Search for the cell housing the specified text and yield its (X, Y) center coordinate. 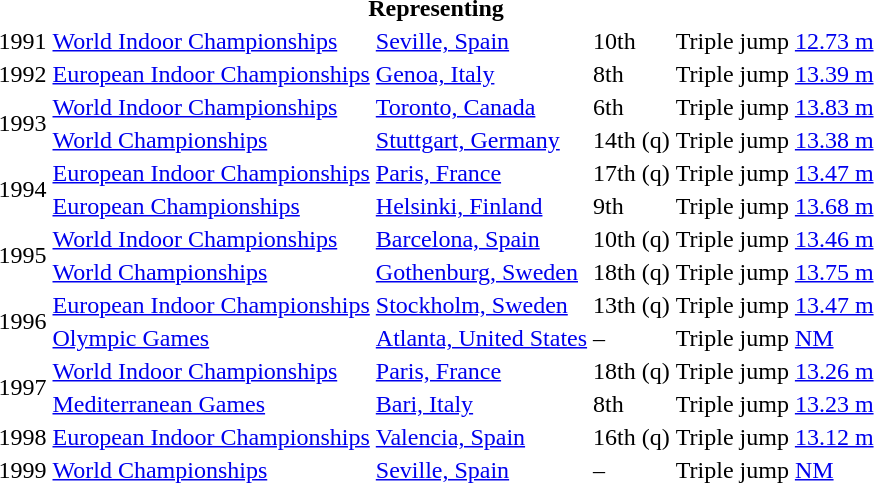
Helsinki, Finland (481, 206)
13th (q) (632, 305)
14th (q) (632, 140)
6th (632, 107)
Toronto, Canada (481, 107)
Gothenburg, Sweden (481, 272)
9th (632, 206)
10th (q) (632, 239)
Genoa, Italy (481, 74)
Bari, Italy (481, 404)
Valencia, Spain (481, 437)
– (632, 338)
10th (632, 41)
European Championships (211, 206)
Barcelona, Spain (481, 239)
Seville, Spain (481, 41)
16th (q) (632, 437)
17th (q) (632, 173)
Stuttgart, Germany (481, 140)
Mediterranean Games (211, 404)
Stockholm, Sweden (481, 305)
Atlanta, United States (481, 338)
Olympic Games (211, 338)
